Detect which cell encompasses the target text, then output its [X, Y] center coordinate. 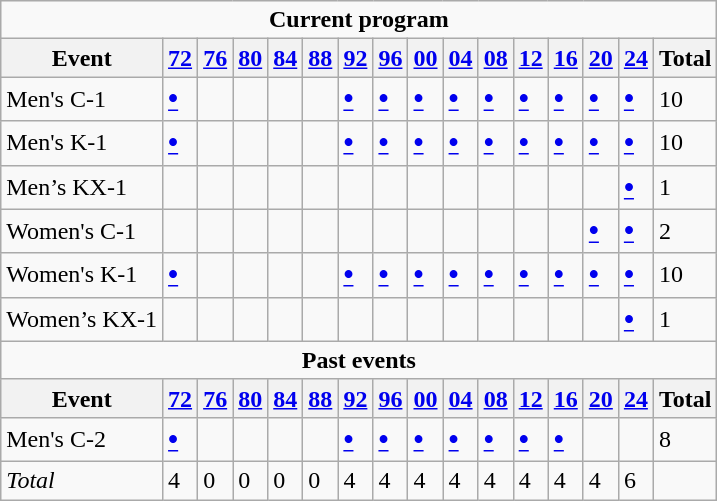
Past events [359, 360]
Current program [359, 20]
Men’s KX-1 [82, 187]
Women's C-1 [82, 231]
6 [636, 480]
Men's C-1 [82, 99]
Men's K-1 [82, 143]
Men's C-2 [82, 439]
Women's K-1 [82, 275]
2 [685, 231]
Women’s KX-1 [82, 319]
8 [685, 439]
